Locate the cell with the specified text and output its [x, y] center coordinate. 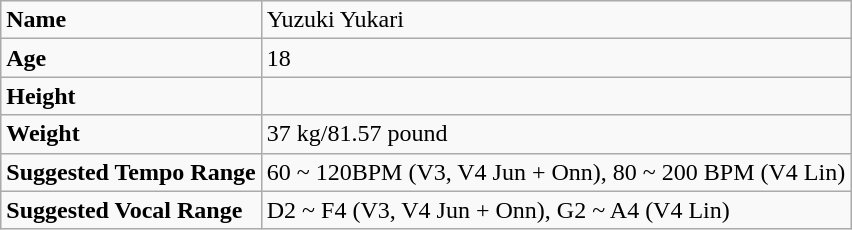
18 [556, 58]
Suggested Tempo Range [131, 172]
D2 ~ F4 (V3, V4 Jun + Onn), G2 ~ A4 (V4 Lin) [556, 210]
37 kg/81.57 pound [556, 134]
Name [131, 20]
Yuzuki Yukari [556, 20]
60 ~ 120BPM (V3, V4 Jun + Onn), 80 ~ 200 BPM (V4 Lin) [556, 172]
Age [131, 58]
Height [131, 96]
Suggested Vocal Range [131, 210]
Weight [131, 134]
